Identify which cell holds the provided text, then report its (x, y) central coordinate. 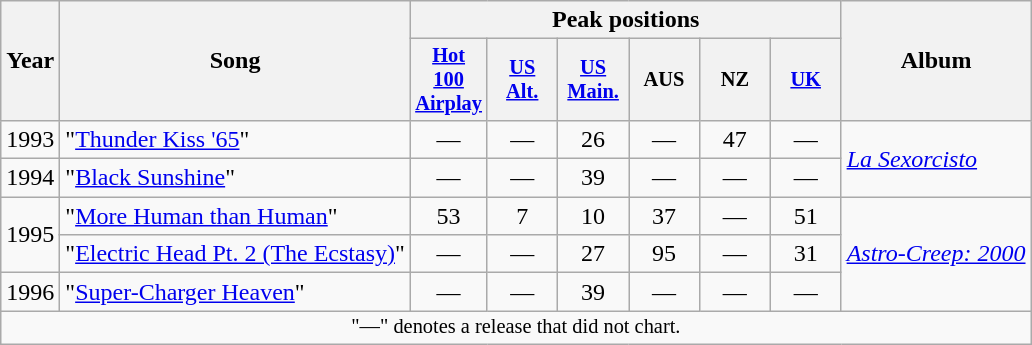
1994 (30, 178)
"Super-Charger Heaven" (236, 292)
UK (806, 80)
"Black Sunshine" (236, 178)
10 (594, 216)
53 (448, 216)
"Electric Head Pt. 2 (The Ecstasy)" (236, 254)
"Thunder Kiss '65" (236, 139)
31 (806, 254)
26 (594, 139)
1993 (30, 139)
USMain. (594, 80)
"—" denotes a release that did not chart. (516, 328)
37 (664, 216)
7 (522, 216)
27 (594, 254)
Song (236, 61)
Hot 100Airplay (448, 80)
"More Human than Human" (236, 216)
Year (30, 61)
Astro-Creep: 2000 (936, 254)
51 (806, 216)
La Sexorcisto (936, 158)
1995 (30, 235)
AUS (664, 80)
USAlt. (522, 80)
Peak positions (626, 20)
47 (734, 139)
1996 (30, 292)
95 (664, 254)
NZ (734, 80)
Album (936, 61)
